Pinpoint the cell where the given text exists, returning its [X, Y] midpoint coordinate. 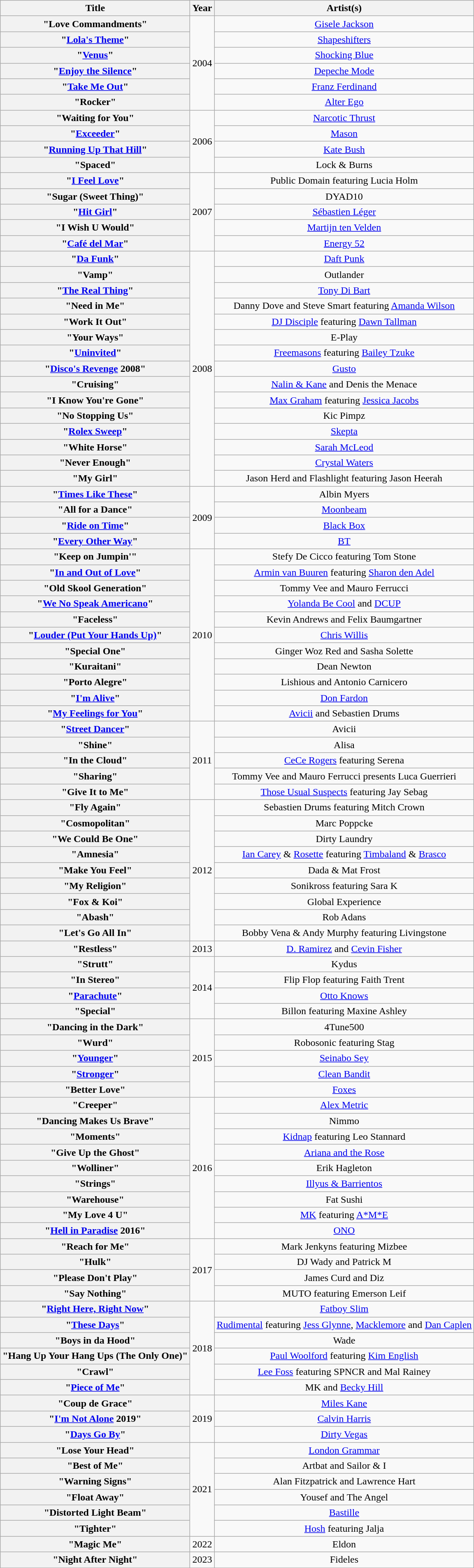
Crystal Waters [344, 463]
"Disco's Revenge 2008" [95, 369]
"Waiting for You" [95, 118]
"Hit Girl" [95, 212]
"Restless" [95, 948]
MUTO featuring Emerson Leif [344, 1293]
"Strings" [95, 1183]
Freemasons featuring Bailey Tzuke [344, 353]
Alter Ego [344, 102]
Rudimental featuring Jess Glynne, Macklemore and Dan Caplen [344, 1325]
James Curd and Diz [344, 1278]
Dirty Vegas [344, 1434]
"Special One" [95, 651]
"Cosmopolitan" [95, 823]
"In and Out of Love" [95, 572]
"Hulk" [95, 1262]
Erik Hagleton [344, 1168]
Max Graham featuring Jessica Jacobs [344, 400]
Kic Pimpz [344, 415]
2009 [202, 518]
Calvin Harris [344, 1419]
Skepta [344, 431]
"Sugar (Sweet Thing)" [95, 196]
Kidnap featuring Leo Stannard [344, 1136]
"I'm Not Alone 2019" [95, 1419]
Rob Adans [344, 917]
Sarah McLeod [344, 447]
Dean Newton [344, 666]
"Wurd" [95, 1043]
"Ride on Time" [95, 525]
"Fly Again" [95, 807]
Sebastien Drums featuring Mitch Crown [344, 807]
"These Days" [95, 1325]
Public Domain featuring Lucia Holm [344, 180]
Artist(s) [344, 8]
"Younger" [95, 1058]
"We Could Be One" [95, 839]
2004 [202, 63]
Global Experience [344, 901]
"Give It to Me" [95, 792]
Bastille [344, 1513]
"Shine" [95, 745]
"My Feelings for You" [95, 714]
Title [95, 8]
"Best of Me" [95, 1466]
Armin van Buuren featuring Sharon den Adel [344, 572]
"Cruising" [95, 384]
Yousef and The Angel [344, 1497]
"Special" [95, 1011]
2019 [202, 1419]
Franz Ferdinand [344, 86]
ONO [344, 1231]
Bobby Vena & Andy Murphy featuring Livingstone [344, 933]
Mark Jenkyns featuring Mizbee [344, 1246]
Tommy Vee and Mauro Ferrucci [344, 588]
"Piece of Me" [95, 1387]
Billon featuring Maxine Ashley [344, 1011]
Ariana and the Rose [344, 1152]
Lee Foss featuring SPNCR and Mal Rainey [344, 1372]
Outlander [344, 275]
"Give Up the Ghost" [95, 1152]
Alex Metric [344, 1105]
Fideles [344, 1560]
Seinabo Sey [344, 1058]
"Rolex Sweep" [95, 431]
Avicii and Sebastien Drums [344, 714]
Shocking Blue [344, 55]
"Say Nothing" [95, 1293]
"Parachute" [95, 996]
Clean Bandit [344, 1074]
2007 [202, 212]
Year [202, 8]
"Lose Your Head" [95, 1450]
"No Stopping Us" [95, 415]
Robosonic featuring Stag [344, 1043]
2012 [202, 870]
Don Fardon [344, 698]
2015 [202, 1058]
"Kuraitani" [95, 666]
Dirty Laundry [344, 839]
MK and Becky Hill [344, 1387]
"I Know You're Gone" [95, 400]
2017 [202, 1270]
2014 [202, 988]
"Louder (Put Your Hands Up)" [95, 635]
"I Wish U Would" [95, 228]
"Boys in da Hood" [95, 1340]
"Your Ways" [95, 337]
"Better Love" [95, 1090]
CeCe Rogers featuring Serena [344, 761]
"Hell in Paradise 2016" [95, 1231]
"Stronger" [95, 1074]
"Dancing in the Dark" [95, 1027]
DJ Disciple featuring Dawn Tallman [344, 322]
London Grammar [344, 1450]
2006 [202, 141]
"My Girl" [95, 478]
2010 [202, 635]
Jason Herd and Flashlight featuring Jason Heerah [344, 478]
"Magic Me" [95, 1544]
Chris Willis [344, 635]
Kydus [344, 964]
"Wolliner" [95, 1168]
Wade [344, 1340]
"All for a Dance" [95, 510]
Depeche Mode [344, 71]
"In Stereo" [95, 980]
"Tighter" [95, 1528]
"Strutt" [95, 964]
Moonbeam [344, 510]
Artbat and Sailor & I [344, 1466]
Energy 52 [344, 243]
"Spaced" [95, 165]
Lock & Burns [344, 165]
"Coup de Grace" [95, 1403]
Mason [344, 133]
2018 [202, 1348]
"Crawl" [95, 1372]
"Fox & Koi" [95, 901]
"Exceeder" [95, 133]
"Times Like These" [95, 494]
"Lola's Theme" [95, 40]
Shapeshifters [344, 40]
"Never Enough" [95, 463]
"Reach for Me" [95, 1246]
"The Real Thing" [95, 290]
2008 [202, 369]
"Take Me Out" [95, 86]
Miles Kane [344, 1403]
"Let's Go All In" [95, 933]
"Faceless" [95, 619]
"Days Go By" [95, 1434]
Gusto [344, 369]
Avicii [344, 729]
2021 [202, 1489]
"Amnesia" [95, 854]
"Sharing" [95, 776]
"White Horse" [95, 447]
"Please Don't Play" [95, 1278]
Fat Sushi [344, 1199]
Albin Myers [344, 494]
MK featuring A*M*E [344, 1215]
BT [344, 541]
"Street Dancer" [95, 729]
"Running Up That Hill" [95, 149]
Kevin Andrews and Felix Baumgartner [344, 619]
"Vamp" [95, 275]
Martijn ten Velden [344, 228]
"Keep on Jumpin'" [95, 557]
"Rocker" [95, 102]
"I Feel Love" [95, 180]
"Abash" [95, 917]
Nalin & Kane and Denis the Menace [344, 384]
Hosh featuring Jalja [344, 1528]
"Enjoy the Silence" [95, 71]
Eldon [344, 1544]
"Venus" [95, 55]
"Night After Night" [95, 1560]
Gisele Jackson [344, 24]
2011 [202, 761]
"Distorted Light Beam" [95, 1513]
Those Usual Suspects featuring Jay Sebag [344, 792]
"Float Away" [95, 1497]
Narcotic Thrust [344, 118]
2022 [202, 1544]
"We No Speak Americano" [95, 604]
Illyus & Barrientos [344, 1183]
DYAD10 [344, 196]
"Right Here, Right Now" [95, 1309]
"Moments" [95, 1136]
"Make You Feel" [95, 870]
Alisa [344, 745]
Danny Dove and Steve Smart featuring Amanda Wilson [344, 306]
"Warning Signs" [95, 1482]
Tony Di Bart [344, 290]
Sonikross featuring Sara K [344, 886]
Yolanda Be Cool and DCUP [344, 604]
2016 [202, 1168]
Fatboy Slim [344, 1309]
2023 [202, 1560]
"Uninvited" [95, 353]
"Every Other Way" [95, 541]
Dada & Mat Frost [344, 870]
Tommy Vee and Mauro Ferrucci presents Luca Guerrieri [344, 776]
Stefy De Cicco featuring Tom Stone [344, 557]
Otto Knows [344, 996]
D. Ramirez and Cevin Fisher [344, 948]
"Love Commandments" [95, 24]
"Hang Up Your Hang Ups (The Only One)" [95, 1356]
Black Box [344, 525]
Kate Bush [344, 149]
"Dancing Makes Us Brave" [95, 1121]
"My Love 4 U" [95, 1215]
"Creeper" [95, 1105]
"Need in Me" [95, 306]
2013 [202, 948]
"I'm Alive" [95, 698]
Ginger Woz Red and Sasha Solette [344, 651]
Sébastien Léger [344, 212]
Alan Fitzpatrick and Lawrence Hart [344, 1482]
Daft Punk [344, 259]
Marc Poppcke [344, 823]
"Old Skool Generation" [95, 588]
Ian Carey & Rosette featuring Timbaland & Brasco [344, 854]
DJ Wady and Patrick M [344, 1262]
Nimmo [344, 1121]
"Warehouse" [95, 1199]
Flip Flop featuring Faith Trent [344, 980]
Lishious and Antonio Carnicero [344, 682]
"Porto Alegre" [95, 682]
"My Religion" [95, 886]
"Café del Mar" [95, 243]
Foxes [344, 1090]
E-Play [344, 337]
"Da Funk" [95, 259]
Paul Woolford featuring Kim English [344, 1356]
"Work It Out" [95, 322]
"In the Cloud" [95, 761]
4Tune500 [344, 1027]
